Locate the cell with the specified text and output its (X, Y) center coordinate. 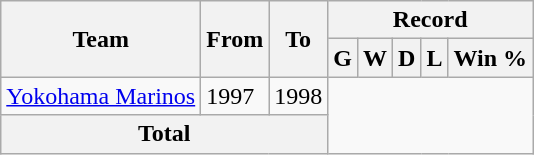
From (235, 39)
Team (101, 39)
Record (430, 20)
Win % (490, 58)
Yokohama Marinos (101, 96)
W (374, 58)
G (343, 58)
D (407, 58)
Total (164, 134)
1997 (235, 96)
L (434, 58)
To (298, 39)
1998 (298, 96)
